Detect which cell encompasses the target text, then output its (x, y) center coordinate. 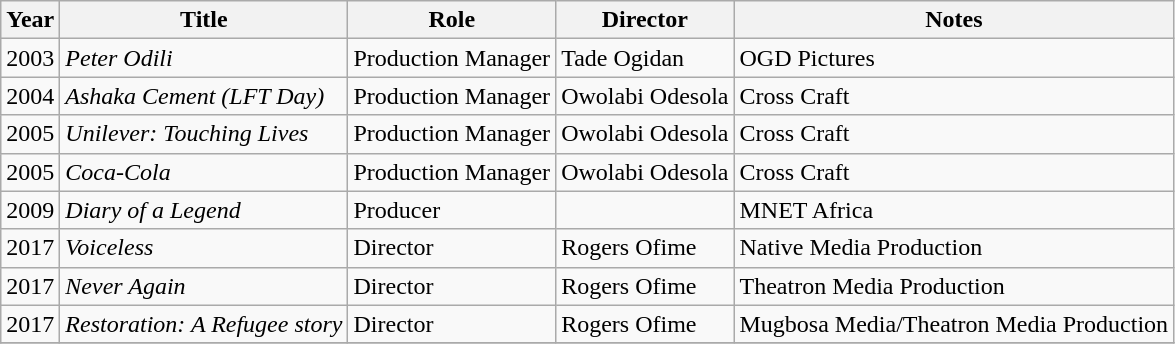
Tade Ogidan (645, 58)
Ashaka Cement (LFT Day) (204, 96)
Role (452, 20)
Voiceless (204, 248)
Never Again (204, 286)
Diary of a Legend (204, 210)
Coca-Cola (204, 172)
Native Media Production (954, 248)
2009 (30, 210)
Producer (452, 210)
MNET Africa (954, 210)
Unilever: Touching Lives (204, 134)
Title (204, 20)
Restoration: A Refugee story (204, 324)
Mugbosa Media/Theatron Media Production (954, 324)
OGD Pictures (954, 58)
Notes (954, 20)
Theatron Media Production (954, 286)
2004 (30, 96)
Peter Odili (204, 58)
Year (30, 20)
2003 (30, 58)
